Locate the cell with the specified text and output its [x, y] center coordinate. 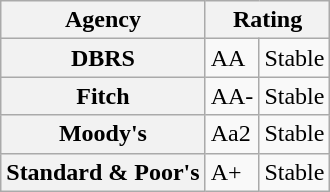
Rating [268, 20]
Fitch [103, 96]
Moody's [103, 134]
Standard & Poor's [103, 172]
AA- [232, 96]
A+ [232, 172]
Aa2 [232, 134]
Agency [103, 20]
AA [232, 58]
DBRS [103, 58]
